Detect which cell encompasses the target text, then output its (X, Y) center coordinate. 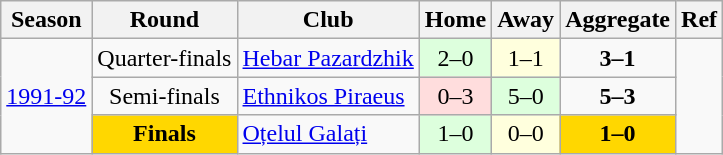
Quarter-finals (164, 58)
Round (164, 20)
Season (46, 20)
Finals (164, 134)
2–0 (455, 58)
Ethnikos Piraeus (328, 96)
3–1 (618, 58)
0–0 (526, 134)
5–3 (618, 96)
Club (328, 20)
0–3 (455, 96)
Semi-finals (164, 96)
Hebar Pazardzhik (328, 58)
Home (455, 20)
Aggregate (618, 20)
Oțelul Galați (328, 134)
5–0 (526, 96)
1–1 (526, 58)
Ref (700, 20)
Away (526, 20)
1991-92 (46, 96)
